Find where the given text appears and provide that cell's center as [x, y] coordinate. 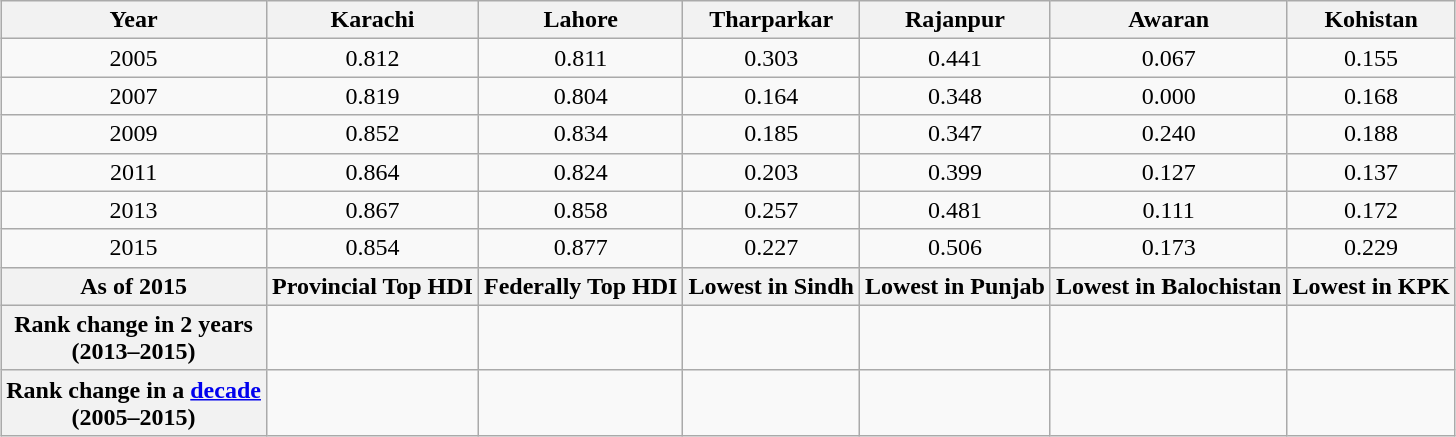
Lahore [580, 20]
0.852 [372, 134]
0.257 [771, 210]
Rank change in 2 years(2013–2015) [134, 338]
Rank change in a decade(2005–2015) [134, 402]
0.188 [1371, 134]
0.441 [954, 58]
2009 [134, 134]
Tharparkar [771, 20]
0.000 [1168, 96]
0.348 [954, 96]
0.227 [771, 248]
0.819 [372, 96]
0.229 [1371, 248]
Awaran [1168, 20]
Lowest in Balochistan [1168, 286]
2011 [134, 172]
0.172 [1371, 210]
Lowest in Punjab [954, 286]
0.137 [1371, 172]
0.111 [1168, 210]
Karachi [372, 20]
Provincial Top HDI [372, 286]
0.858 [580, 210]
0.168 [1371, 96]
0.864 [372, 172]
2005 [134, 58]
0.203 [771, 172]
0.347 [954, 134]
0.164 [771, 96]
0.824 [580, 172]
Kohistan [1371, 20]
Year [134, 20]
Lowest in Sindh [771, 286]
0.877 [580, 248]
0.854 [372, 248]
0.506 [954, 248]
0.185 [771, 134]
0.834 [580, 134]
0.804 [580, 96]
0.812 [372, 58]
0.867 [372, 210]
0.127 [1168, 172]
0.240 [1168, 134]
0.481 [954, 210]
Federally Top HDI [580, 286]
Lowest in KPK [1371, 286]
0.155 [1371, 58]
As of 2015 [134, 286]
0.067 [1168, 58]
0.811 [580, 58]
0.173 [1168, 248]
2007 [134, 96]
0.399 [954, 172]
2015 [134, 248]
2013 [134, 210]
0.303 [771, 58]
Rajanpur [954, 20]
